Pinpoint the cell where the given text exists, returning its (X, Y) midpoint coordinate. 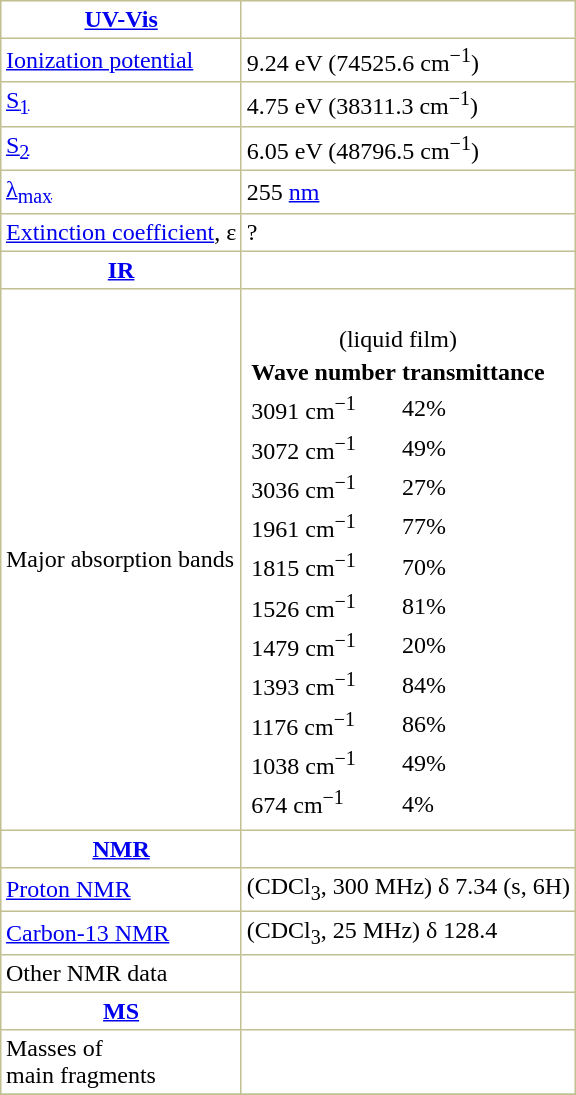
86% (473, 724)
NMR (122, 849)
(liquid film) (398, 339)
255 nm (408, 192)
UV-Vis (122, 20)
Other NMR data (122, 974)
transmittance (473, 372)
IR (122, 271)
1176 cm−1 (324, 724)
λmax (122, 192)
1393 cm−1 (324, 685)
84% (473, 685)
3036 cm−1 (324, 487)
S2 (122, 148)
Carbon-13 NMR (122, 933)
77% (473, 527)
3091 cm−1 (324, 408)
27% (473, 487)
1526 cm−1 (324, 606)
(CDCl3, 300 MHz) δ 7.34 (s, 6H) (408, 889)
3072 cm−1 (324, 448)
1479 cm−1 (324, 645)
674 cm−1 (324, 803)
81% (473, 606)
Ionization potential (122, 60)
Extinction coefficient, ε (122, 233)
42% (473, 408)
4% (473, 803)
S1 (122, 104)
Wave number (324, 372)
4.75 eV (38311.3 cm−1) (408, 104)
MS (122, 1011)
1038 cm−1 (324, 764)
70% (473, 566)
1815 cm−1 (324, 566)
20% (473, 645)
(CDCl3, 25 MHz) δ 128.4 (408, 933)
6.05 eV (48796.5 cm−1) (408, 148)
Major absorption bands (122, 560)
? (408, 233)
Proton NMR (122, 889)
Masses of main fragments (122, 1062)
1961 cm−1 (324, 527)
9.24 eV (74525.6 cm−1) (408, 60)
